Find where the given text appears and provide that cell's center as (X, Y) coordinate. 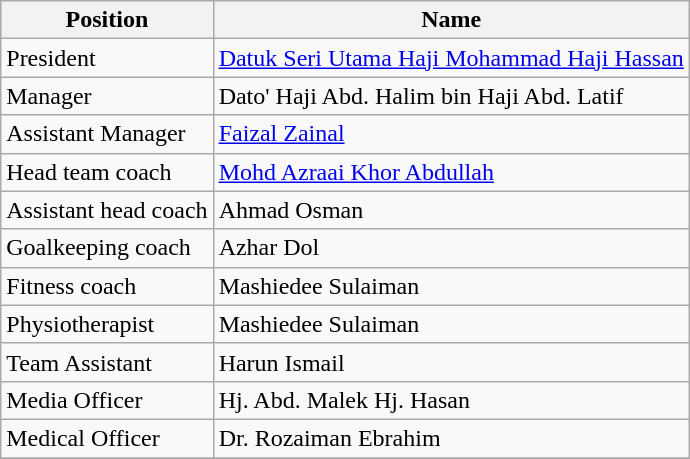
Hj. Abd. Malek Hj. Hasan (451, 400)
Faizal Zainal (451, 134)
Dr. Rozaiman Ebrahim (451, 438)
Team Assistant (107, 362)
Dato' Haji Abd. Halim bin Haji Abd. Latif (451, 96)
Ahmad Osman (451, 210)
Physiotherapist (107, 324)
Mohd Azraai Khor Abdullah (451, 172)
Position (107, 20)
Manager (107, 96)
Assistant head coach (107, 210)
Name (451, 20)
Assistant Manager (107, 134)
President (107, 58)
Media Officer (107, 400)
Azhar Dol (451, 248)
Harun Ismail (451, 362)
Fitness coach (107, 286)
Medical Officer (107, 438)
Datuk Seri Utama Haji Mohammad Haji Hassan (451, 58)
Goalkeeping coach (107, 248)
Head team coach (107, 172)
